From the cell containing the given text, extract its center point as (x, y) coordinate. 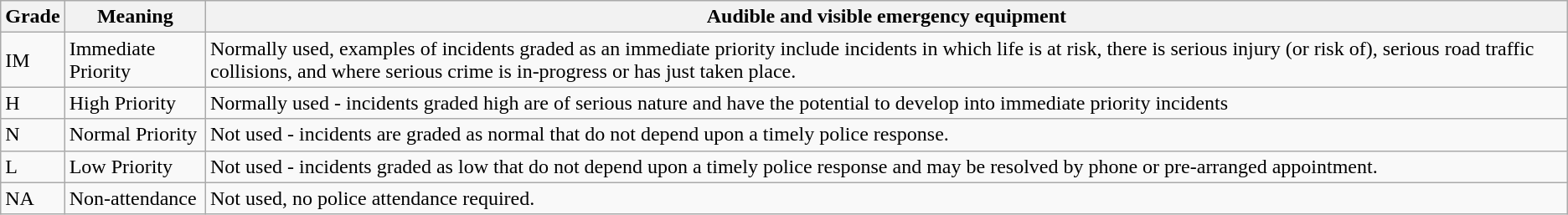
Grade (33, 17)
L (33, 166)
N (33, 135)
Normal Priority (135, 135)
Immediate Priority (135, 60)
IM (33, 60)
NA (33, 198)
Not used - incidents are graded as normal that do not depend upon a timely police response. (887, 135)
Normally used - incidents graded high are of serious nature and have the potential to develop into immediate priority incidents (887, 103)
Low Priority (135, 166)
H (33, 103)
Audible and visible emergency equipment (887, 17)
High Priority (135, 103)
Not used, no police attendance required. (887, 198)
Not used - incidents graded as low that do not depend upon a timely police response and may be resolved by phone or pre-arranged appointment. (887, 166)
Non-attendance (135, 198)
Meaning (135, 17)
